Search for the cell housing the specified text and yield its [x, y] center coordinate. 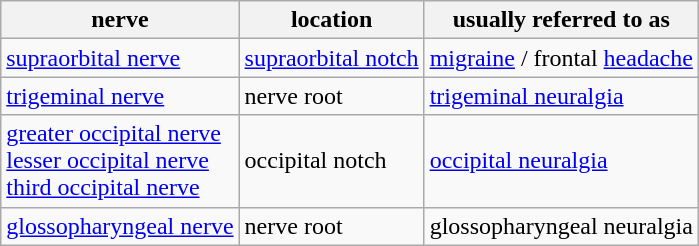
glossopharyngeal nerve [120, 226]
trigeminal neuralgia [561, 96]
location [332, 20]
supraorbital nerve [120, 58]
supraorbital notch [332, 58]
occipital notch [332, 161]
usually referred to as [561, 20]
greater occipital nervelesser occipital nervethird occipital nerve [120, 161]
nerve [120, 20]
occipital neuralgia [561, 161]
trigeminal nerve [120, 96]
glossopharyngeal neuralgia [561, 226]
migraine / frontal headache [561, 58]
